For the text-containing cell, return its midpoint in (x, y) coordinate format. 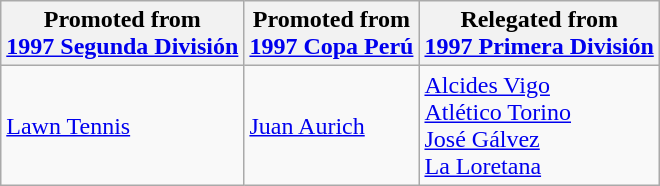
Promoted from1997 Segunda División (122, 34)
Relegated from1997 Primera División (539, 34)
Lawn Tennis (122, 126)
Promoted from1997 Copa Perú (332, 34)
Juan Aurich (332, 126)
Alcides Vigo Atlético Torino José Gálvez La Loretana (539, 126)
